Output the [x, y] coordinate of the center of the cell containing the given text.  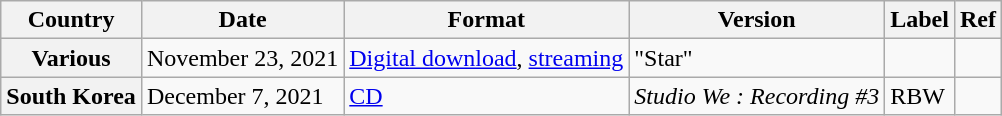
Digital download, streaming [486, 58]
Country [72, 20]
South Korea [72, 96]
Ref [978, 20]
RBW [920, 96]
Label [920, 20]
CD [486, 96]
November 23, 2021 [242, 58]
Format [486, 20]
Version [757, 20]
December 7, 2021 [242, 96]
Studio We : Recording #3 [757, 96]
Date [242, 20]
"Star" [757, 58]
Various [72, 58]
